Locate the cell with the specified text and output its [x, y] center coordinate. 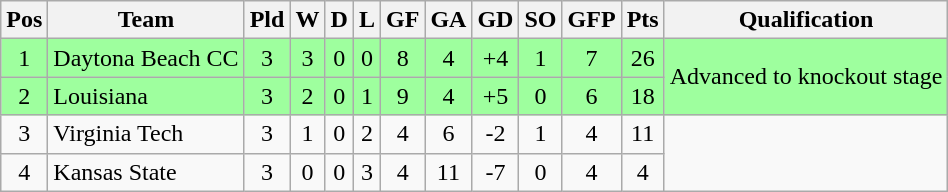
Louisiana [146, 96]
Advanced to knockout stage [806, 77]
Qualification [806, 20]
+5 [496, 96]
8 [402, 58]
GD [496, 20]
Pts [642, 20]
W [308, 20]
+4 [496, 58]
Team [146, 20]
GF [402, 20]
GA [448, 20]
D [339, 20]
-2 [496, 134]
18 [642, 96]
9 [402, 96]
Virginia Tech [146, 134]
26 [642, 58]
SO [540, 20]
Pld [267, 20]
7 [592, 58]
Pos [24, 20]
L [366, 20]
Daytona Beach CC [146, 58]
GFP [592, 20]
Kansas State [146, 172]
-7 [496, 172]
